Identify which cell holds the provided text, then report its (x, y) central coordinate. 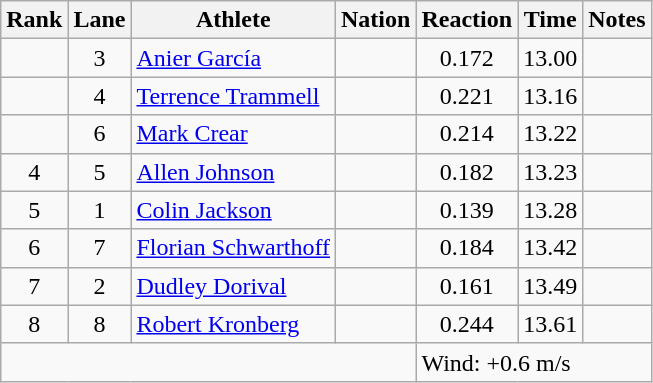
2 (100, 286)
Colin Jackson (234, 210)
0.139 (467, 210)
13.22 (550, 134)
Terrence Trammell (234, 96)
Rank (34, 20)
Wind: +0.6 m/s (534, 362)
0.221 (467, 96)
13.42 (550, 248)
13.00 (550, 58)
Reaction (467, 20)
Athlete (234, 20)
13.23 (550, 172)
0.161 (467, 286)
Anier García (234, 58)
Florian Schwarthoff (234, 248)
Lane (100, 20)
Notes (617, 20)
0.172 (467, 58)
Nation (376, 20)
0.184 (467, 248)
0.182 (467, 172)
0.244 (467, 324)
13.28 (550, 210)
13.49 (550, 286)
1 (100, 210)
0.214 (467, 134)
3 (100, 58)
Robert Kronberg (234, 324)
Allen Johnson (234, 172)
13.16 (550, 96)
13.61 (550, 324)
Time (550, 20)
Mark Crear (234, 134)
Dudley Dorival (234, 286)
